Return (x, y) of the center of cell containing provided text 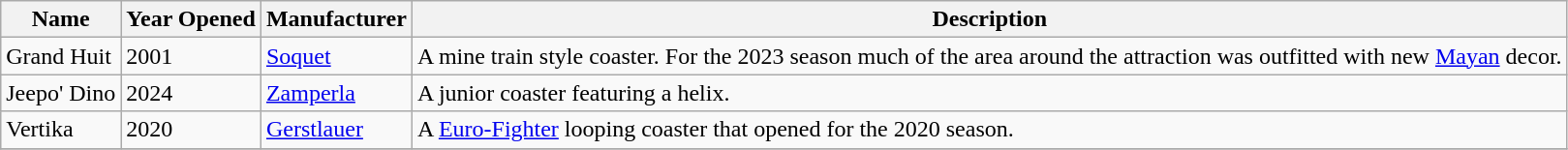
Soquet (336, 56)
A Euro-Fighter looping coaster that opened for the 2020 season. (990, 130)
Description (990, 19)
Name (61, 19)
Manufacturer (336, 19)
2001 (192, 56)
Gerstlauer (336, 130)
A mine train style coaster. For the 2023 season much of the area around the attraction was outfitted with new Mayan decor. (990, 56)
A junior coaster featuring a helix. (990, 93)
Year Opened (192, 19)
Vertika (61, 130)
Zamperla (336, 93)
Jeepo' Dino (61, 93)
2020 (192, 130)
Grand Huit (61, 56)
2024 (192, 93)
